From the cell containing the given text, extract its center point as [x, y] coordinate. 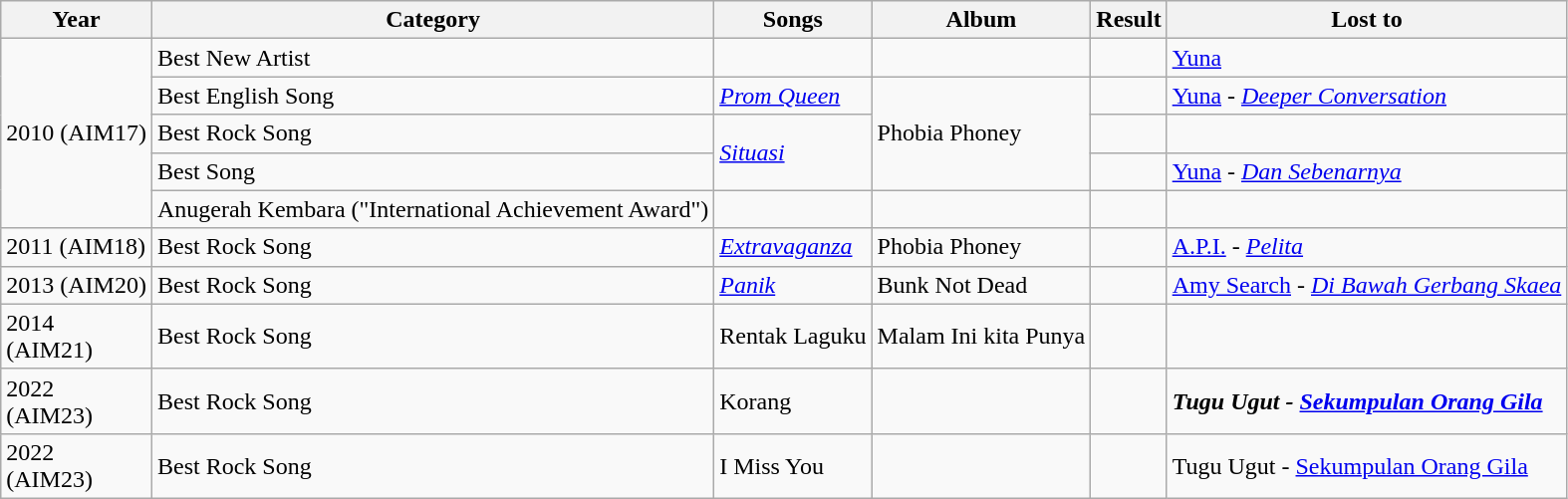
Album [981, 20]
Korang [793, 400]
Yuna - Dan Sebenarnya [1367, 171]
2014(AIM21) [77, 337]
Lost to [1367, 20]
Rentak Laguku [793, 337]
Best New Artist [432, 58]
Extravaganza [793, 247]
Amy Search - Di Bawah Gerbang Skaea [1367, 285]
Songs [793, 20]
Yuna [1367, 58]
2013 (AIM20) [77, 285]
2011 (AIM18) [77, 247]
Malam Ini kita Punya [981, 337]
Situasi [793, 152]
Best English Song [432, 96]
Yuna - Deeper Conversation [1367, 96]
Best Song [432, 171]
I Miss You [793, 466]
Result [1129, 20]
Panik [793, 285]
Year [77, 20]
2010 (AIM17) [77, 133]
Anugerah Kembara ("International Achievement Award") [432, 209]
Prom Queen [793, 96]
A.P.I. - Pelita [1367, 247]
Bunk Not Dead [981, 285]
Category [432, 20]
